Provide the [X, Y] coordinate of the cell's center where the given text is located.  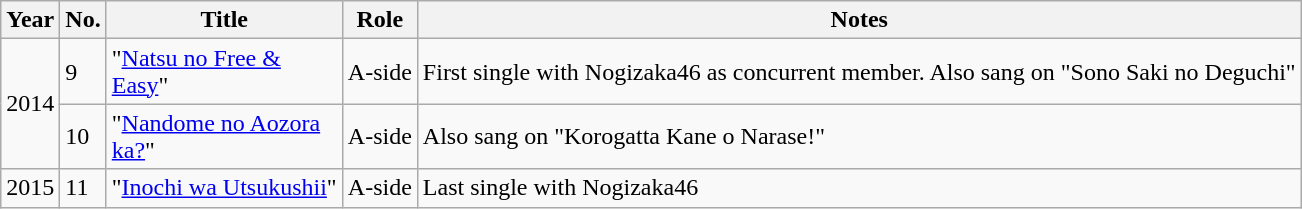
Year [30, 20]
2014 [30, 104]
"Nandome no Aozora ka?" [224, 136]
Role [380, 20]
"Natsu no Free & Easy" [224, 72]
2015 [30, 188]
Notes [859, 20]
10 [83, 136]
First single with Nogizaka46 as concurrent member. Also sang on "Sono Saki no Deguchi" [859, 72]
Also sang on "Korogatta Kane o Narase!" [859, 136]
9 [83, 72]
11 [83, 188]
"Inochi wa Utsukushii" [224, 188]
Last single with Nogizaka46 [859, 188]
Title [224, 20]
No. [83, 20]
